Provide the (x, y) coordinate of the cell's center where the given text is located.  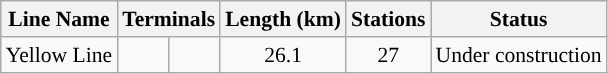
Under construction (518, 55)
Line Name (59, 19)
27 (388, 55)
Stations (388, 19)
Terminals (168, 19)
Yellow Line (59, 55)
Length (km) (283, 19)
26.1 (283, 55)
Status (518, 19)
